Locate the cell with the specified text and output its [x, y] center coordinate. 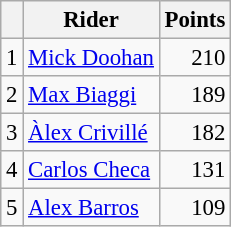
109 [194, 208]
Mick Doohan [92, 58]
5 [12, 208]
Alex Barros [92, 208]
Carlos Checa [92, 170]
182 [194, 133]
189 [194, 95]
Max Biaggi [92, 95]
1 [12, 58]
210 [194, 58]
Àlex Crivillé [92, 133]
Points [194, 20]
131 [194, 170]
2 [12, 95]
4 [12, 170]
Rider [92, 20]
3 [12, 133]
